Scan for the cell matching the given text and deliver its [x, y] coordinate at center. 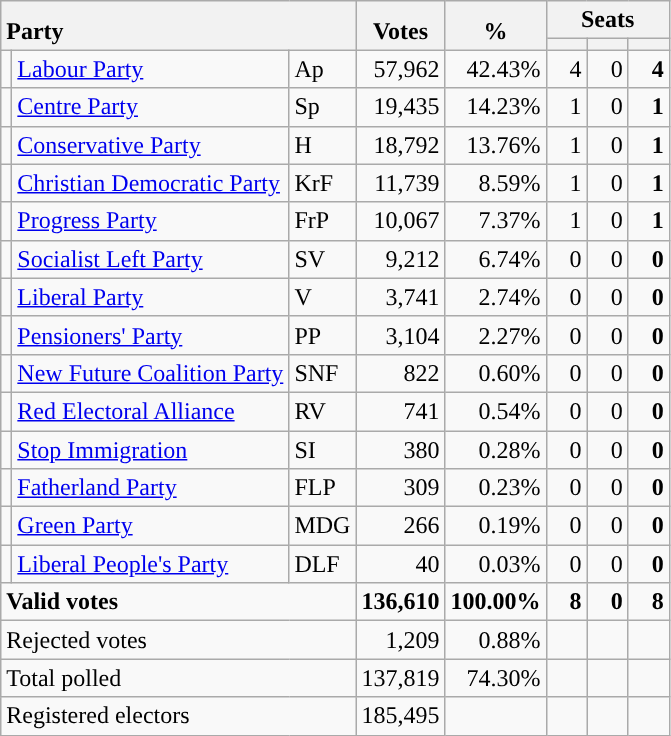
Conservative Party [150, 145]
Red Electoral Alliance [150, 411]
100.00% [496, 602]
0.03% [496, 564]
74.30% [496, 678]
Socialist Left Party [150, 259]
137,819 [400, 678]
14.23% [496, 107]
SV [322, 259]
Rejected votes [178, 640]
741 [400, 411]
10,067 [400, 221]
Labour Party [150, 69]
42.43% [496, 69]
0.54% [496, 411]
0.60% [496, 373]
136,610 [400, 602]
11,739 [400, 183]
Green Party [150, 526]
Liberal People's Party [150, 564]
3,741 [400, 297]
380 [400, 449]
9,212 [400, 259]
18,792 [400, 145]
Centre Party [150, 107]
Valid votes [178, 602]
0.23% [496, 488]
V [322, 297]
2.74% [496, 297]
0.19% [496, 526]
7.37% [496, 221]
Sp [322, 107]
8.59% [496, 183]
1,209 [400, 640]
309 [400, 488]
19,435 [400, 107]
KrF [322, 183]
0.28% [496, 449]
Christian Democratic Party [150, 183]
Votes [400, 26]
Seats [608, 20]
Progress Party [150, 221]
Total polled [178, 678]
Liberal Party [150, 297]
Stop Immigration [150, 449]
0.88% [496, 640]
Pensioners' Party [150, 335]
Fatherland Party [150, 488]
3,104 [400, 335]
266 [400, 526]
FLP [322, 488]
2.27% [496, 335]
SNF [322, 373]
SI [322, 449]
Party [178, 26]
DLF [322, 564]
% [496, 26]
Registered electors [178, 716]
MDG [322, 526]
13.76% [496, 145]
6.74% [496, 259]
New Future Coalition Party [150, 373]
822 [400, 373]
40 [400, 564]
185,495 [400, 716]
RV [322, 411]
57,962 [400, 69]
H [322, 145]
Ap [322, 69]
FrP [322, 221]
PP [322, 335]
